Capture the cell that displays the provided text and extract its (X, Y) central coordinate. 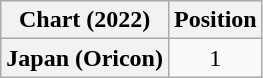
Japan (Oricon) (85, 58)
Position (215, 20)
Chart (2022) (85, 20)
1 (215, 58)
